Determine the [x, y] coordinate at the center of the cell enclosing the given text.  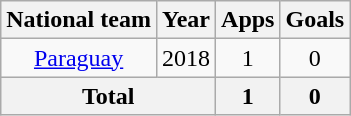
National team [79, 20]
2018 [186, 58]
Year [186, 20]
Apps [248, 20]
Total [108, 96]
Paraguay [79, 58]
Goals [315, 20]
